Return (X, Y) of the center of cell containing provided text 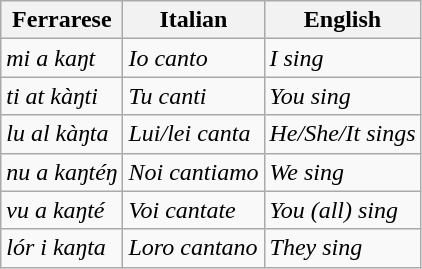
Loro cantano (194, 248)
We sing (342, 172)
ti at kàŋti (62, 96)
Io canto (194, 58)
nu a kaŋtéŋ (62, 172)
Italian (194, 20)
Voi cantate (194, 210)
You (all) sing (342, 210)
You sing (342, 96)
vu a kaŋté (62, 210)
English (342, 20)
lór i kaŋta (62, 248)
lu al kàŋta (62, 134)
Tu canti (194, 96)
Lui/lei canta (194, 134)
mi a kaŋt (62, 58)
They sing (342, 248)
He/She/It sings (342, 134)
Noi cantiamo (194, 172)
Ferrarese (62, 20)
I sing (342, 58)
